Detect which cell encompasses the target text, then output its (x, y) center coordinate. 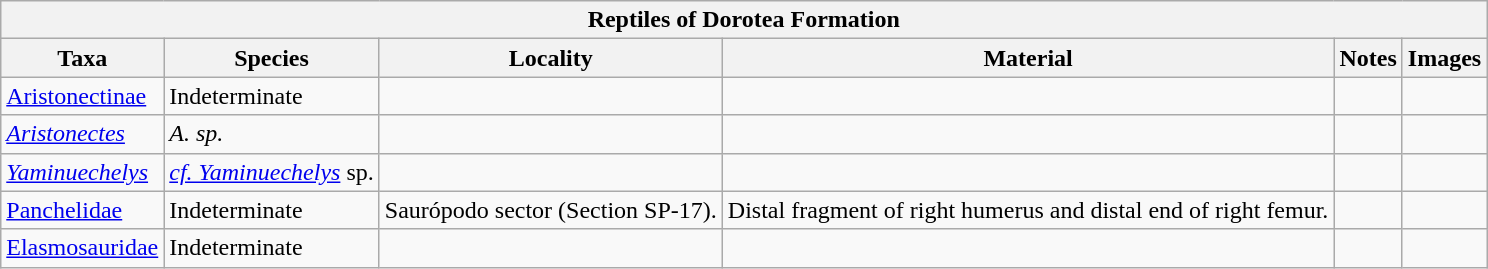
Aristonectes (82, 134)
cf. Yaminuechelys sp. (272, 172)
Material (1028, 58)
Aristonectinae (82, 96)
Yaminuechelys (82, 172)
Panchelidae (82, 210)
Locality (550, 58)
Species (272, 58)
Saurópodo sector (Section SP-17). (550, 210)
Notes (1368, 58)
Taxa (82, 58)
Reptiles of Dorotea Formation (744, 20)
Distal fragment of right humerus and distal end of right femur. (1028, 210)
Images (1444, 58)
Elasmosauridae (82, 248)
A. sp. (272, 134)
